Extract the [X, Y] coordinate from the center of the cell holding the provided text.  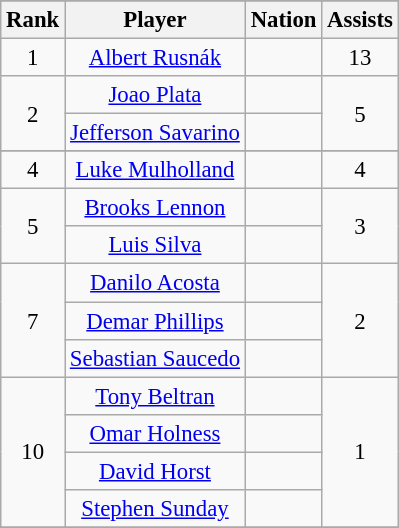
13 [360, 58]
Player [156, 20]
Danilo Acosta [156, 283]
Nation [283, 20]
Sebastian Saucedo [156, 358]
3 [360, 226]
7 [33, 320]
Albert Rusnák [156, 58]
Brooks Lennon [156, 208]
David Horst [156, 471]
Assists [360, 20]
Joao Plata [156, 95]
Rank [33, 20]
Luke Mulholland [156, 170]
Omar Holness [156, 433]
Jefferson Savarino [156, 133]
10 [33, 452]
Luis Silva [156, 245]
Stephen Sunday [156, 509]
Demar Phillips [156, 321]
Tony Beltran [156, 396]
